Scan for the cell matching the given text and deliver its [x, y] coordinate at center. 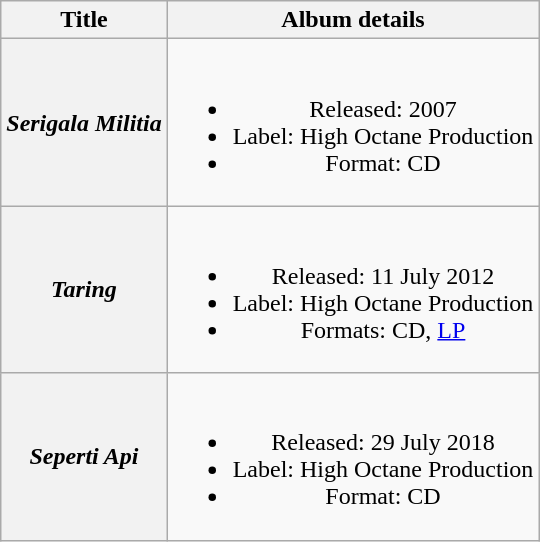
Released: 29 July 2018Label: High Octane ProductionFormat: CD [353, 456]
Released: 11 July 2012Label: High Octane ProductionFormats: CD, LP [353, 290]
Taring [84, 290]
Released: 2007Label: High Octane ProductionFormat: CD [353, 122]
Seperti Api [84, 456]
Album details [353, 20]
Title [84, 20]
Serigala Militia [84, 122]
